Search for the cell housing the specified text and yield its (x, y) center coordinate. 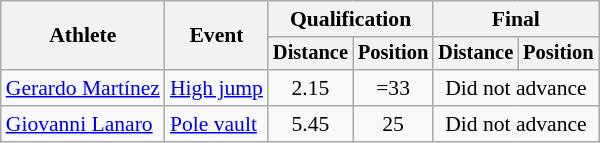
Pole vault (216, 124)
Giovanni Lanaro (83, 124)
=33 (393, 88)
5.45 (310, 124)
Event (216, 36)
Athlete (83, 36)
25 (393, 124)
Final (516, 19)
Gerardo Martínez (83, 88)
High jump (216, 88)
Qualification (350, 19)
2.15 (310, 88)
